Determine the (x, y) coordinate at the center of the cell enclosing the given text.  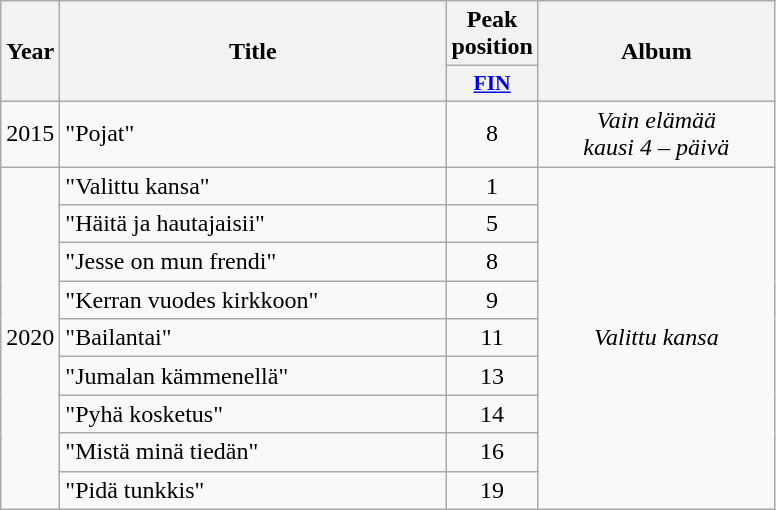
13 (492, 376)
2020 (30, 338)
9 (492, 300)
Valittu kansa (656, 338)
"Jumalan kämmenellä" (253, 376)
"Pyhä kosketus" (253, 414)
"Pidä tunkkis" (253, 490)
5 (492, 224)
"Bailantai" (253, 338)
Album (656, 52)
2015 (30, 134)
FIN (492, 84)
Peak position (492, 34)
"Valittu kansa" (253, 185)
Title (253, 52)
"Pojat" (253, 134)
14 (492, 414)
"Mistä minä tiedän" (253, 452)
16 (492, 452)
"Jesse on mun frendi" (253, 262)
19 (492, 490)
Vain elämääkausi 4 – päivä (656, 134)
Year (30, 52)
1 (492, 185)
"Kerran vuodes kirkkoon" (253, 300)
"Häitä ja hautajaisii" (253, 224)
11 (492, 338)
